Find where the given text appears and provide that cell's center as (X, Y) coordinate. 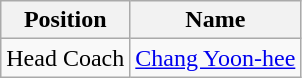
Name (216, 20)
Chang Yoon-hee (216, 58)
Position (66, 20)
Head Coach (66, 58)
